Scan for the cell matching the given text and deliver its (x, y) coordinate at center. 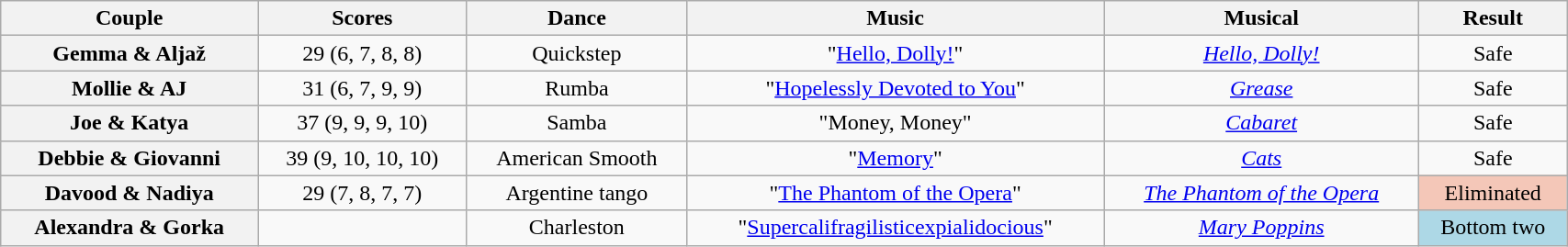
Mollie & AJ (130, 88)
"Memory" (896, 158)
Charleston (577, 228)
31 (6, 7, 9, 9) (363, 88)
Eliminated (1494, 193)
29 (7, 8, 7, 7) (363, 193)
39 (9, 10, 10, 10) (363, 158)
Cabaret (1262, 123)
Samba (577, 123)
Rumba (577, 88)
29 (6, 7, 8, 8) (363, 53)
Hello, Dolly! (1262, 53)
Grease (1262, 88)
Couple (130, 18)
37 (9, 9, 9, 10) (363, 123)
Result (1494, 18)
Music (896, 18)
Dance (577, 18)
"Supercalifragilisticexpialidocious" (896, 228)
"Money, Money" (896, 123)
Davood & Nadiya (130, 193)
"Hopelessly Devoted to You" (896, 88)
Mary Poppins (1262, 228)
"Hello, Dolly!" (896, 53)
Quickstep (577, 53)
Alexandra & Gorka (130, 228)
Debbie & Giovanni (130, 158)
American Smooth (577, 158)
Gemma & Aljaž (130, 53)
Joe & Katya (130, 123)
"The Phantom of the Opera" (896, 193)
Bottom two (1494, 228)
Argentine tango (577, 193)
Musical (1262, 18)
The Phantom of the Opera (1262, 193)
Cats (1262, 158)
Scores (363, 18)
